Output the [X, Y] coordinate of the center of the cell containing the given text.  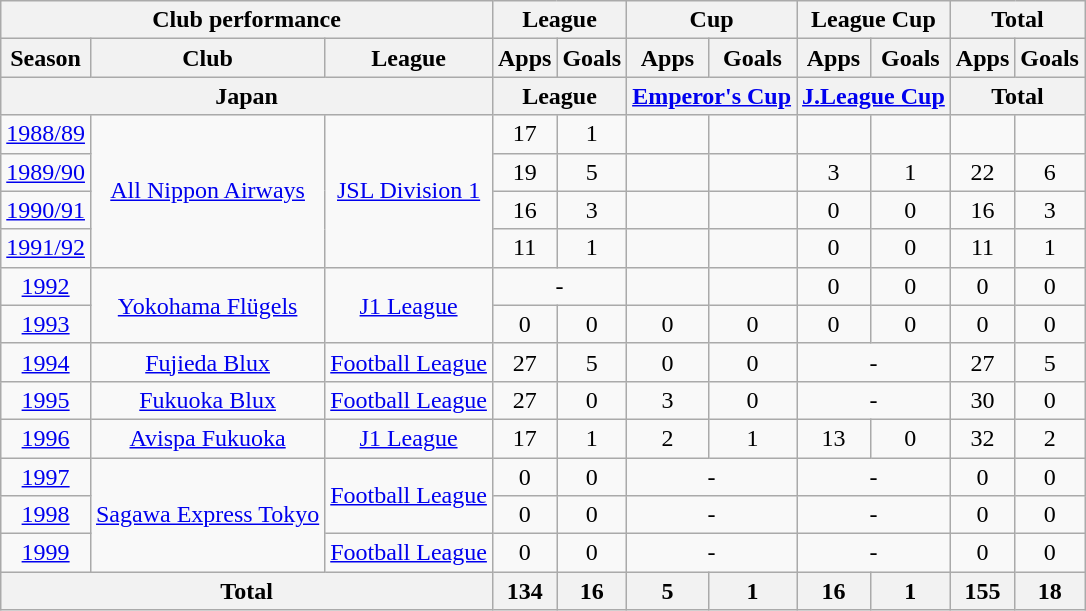
All Nippon Airways [207, 191]
1988/89 [46, 134]
134 [524, 591]
1993 [46, 324]
1995 [46, 400]
19 [524, 172]
1998 [46, 515]
J.League Cup [874, 96]
Yokohama Flügels [207, 305]
League Cup [874, 20]
1997 [46, 477]
1992 [46, 286]
32 [982, 438]
1989/90 [46, 172]
1990/91 [46, 210]
18 [1050, 591]
Sagawa Express Tokyo [207, 515]
Fujieda Blux [207, 362]
Emperor's Cup [712, 96]
Season [46, 58]
6 [1050, 172]
Japan [247, 96]
Club performance [247, 20]
1991/92 [46, 248]
1999 [46, 553]
30 [982, 400]
155 [982, 591]
13 [834, 438]
1996 [46, 438]
Cup [712, 20]
JSL Division 1 [409, 191]
Avispa Fukuoka [207, 438]
22 [982, 172]
Fukuoka Blux [207, 400]
Club [207, 58]
1994 [46, 362]
